Identify which cell holds the provided text, then report its [X, Y] central coordinate. 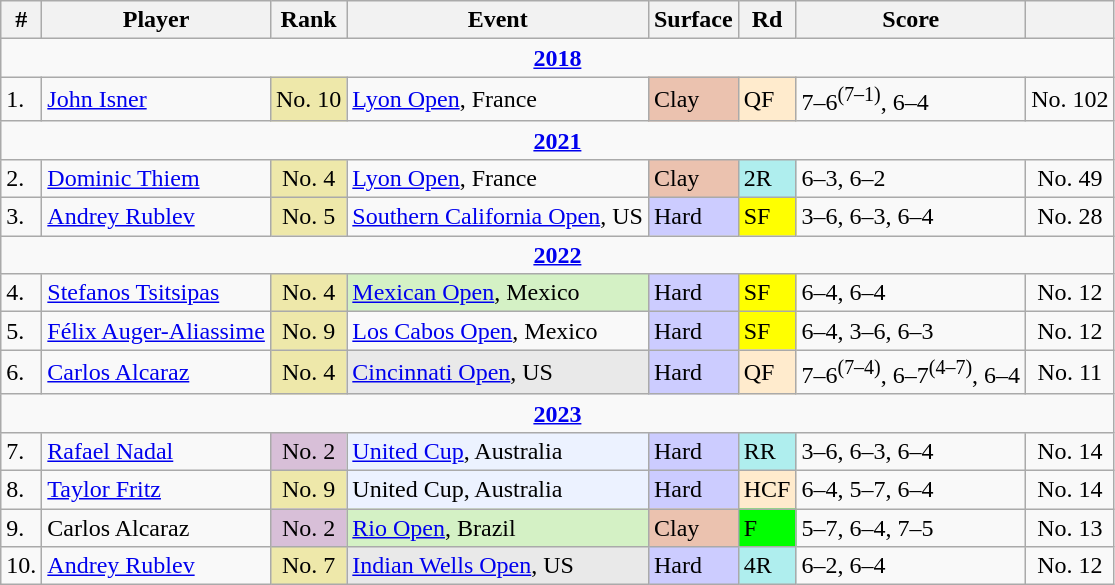
Event [498, 20]
6–4, 3–6, 6–3 [911, 331]
9. [22, 528]
No. 13 [1070, 528]
6–4, 6–4 [911, 293]
Los Cabos Open, Mexico [498, 331]
Cincinnati Open, US [498, 372]
No. 5 [308, 217]
2R [767, 178]
6–3, 6–2 [911, 178]
7–6(7–1), 6–4 [911, 100]
RR [767, 451]
# [22, 20]
5–7, 6–4, 7–5 [911, 528]
Indian Wells Open, US [498, 566]
Southern California Open, US [498, 217]
1. [22, 100]
John Isner [156, 100]
7. [22, 451]
F [767, 528]
Score [911, 20]
Taylor Fritz [156, 489]
Player [156, 20]
8. [22, 489]
2. [22, 178]
No. 11 [1070, 372]
2022 [558, 255]
4R [767, 566]
Surface [693, 20]
No. 10 [308, 100]
6–2, 6–4 [911, 566]
6–4, 5–7, 6–4 [911, 489]
6. [22, 372]
Rank [308, 20]
Rio Open, Brazil [498, 528]
No. 28 [1070, 217]
No. 7 [308, 566]
Stefanos Tsitsipas [156, 293]
2021 [558, 140]
4. [22, 293]
Mexican Open, Mexico [498, 293]
Rd [767, 20]
5. [22, 331]
7–6(7–4), 6–7(4–7), 6–4 [911, 372]
No. 49 [1070, 178]
2018 [558, 58]
Dominic Thiem [156, 178]
Félix Auger-Aliassime [156, 331]
10. [22, 566]
Rafael Nadal [156, 451]
HCF [767, 489]
No. 102 [1070, 100]
3. [22, 217]
2023 [558, 413]
